For the text-containing cell, return its midpoint in (x, y) coordinate format. 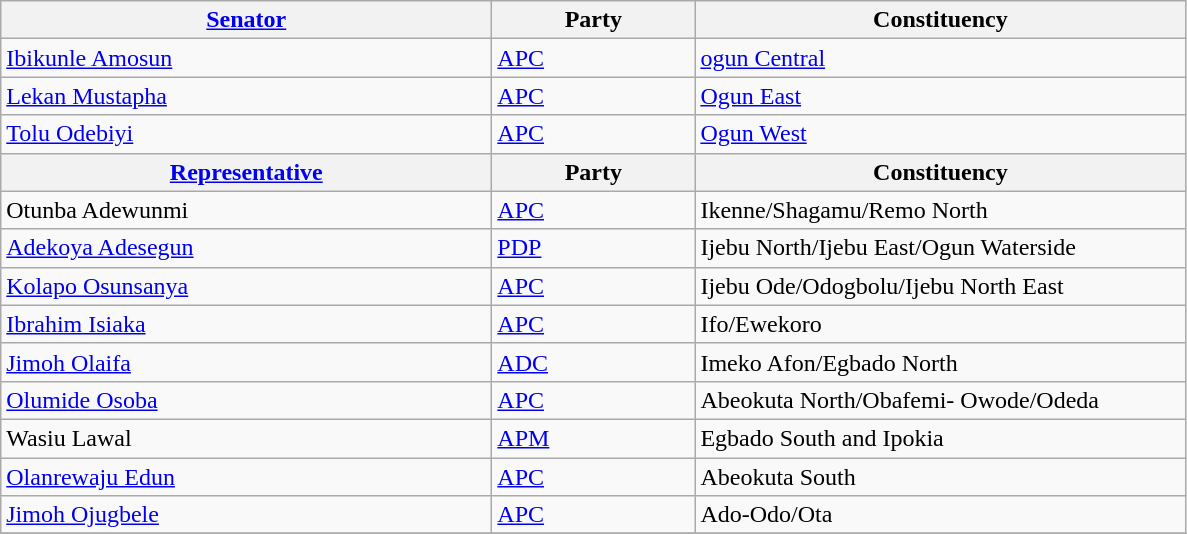
Olumide Osoba (246, 400)
Ado-Odo/Ota (940, 515)
Jimoh Ojugbele (246, 515)
Olanrewaju Edun (246, 477)
Wasiu Lawal (246, 438)
Ikenne/Shagamu/Remo North (940, 210)
Ibikunle Amosun (246, 58)
Ijebu Ode/Odogbolu/Ijebu North East (940, 286)
Ogun West (940, 134)
Lekan Mustapha (246, 96)
Adekoya Adesegun (246, 248)
Tolu Odebiyi (246, 134)
Ijebu North/Ijebu East/Ogun Waterside (940, 248)
Egbado South and Ipokia (940, 438)
Ogun East (940, 96)
Representative (246, 172)
Jimoh Olaifa (246, 362)
APM (594, 438)
Senator (246, 20)
Kolapo Osunsanya (246, 286)
Imeko Afon/Egbado North (940, 362)
Abeokuta South (940, 477)
Otunba Adewunmi (246, 210)
Abeokuta North/Obafemi- Owode/Odeda (940, 400)
ADC (594, 362)
ogun Central (940, 58)
PDP (594, 248)
Ibrahim Isiaka (246, 324)
Ifo/Ewekoro (940, 324)
